Locate the cell with the specified text and output its [x, y] center coordinate. 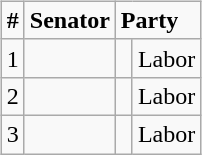
Senator [70, 20]
1 [12, 58]
2 [12, 96]
Party [158, 20]
# [12, 20]
3 [12, 134]
